Scan for the cell matching the given text and deliver its [x, y] coordinate at center. 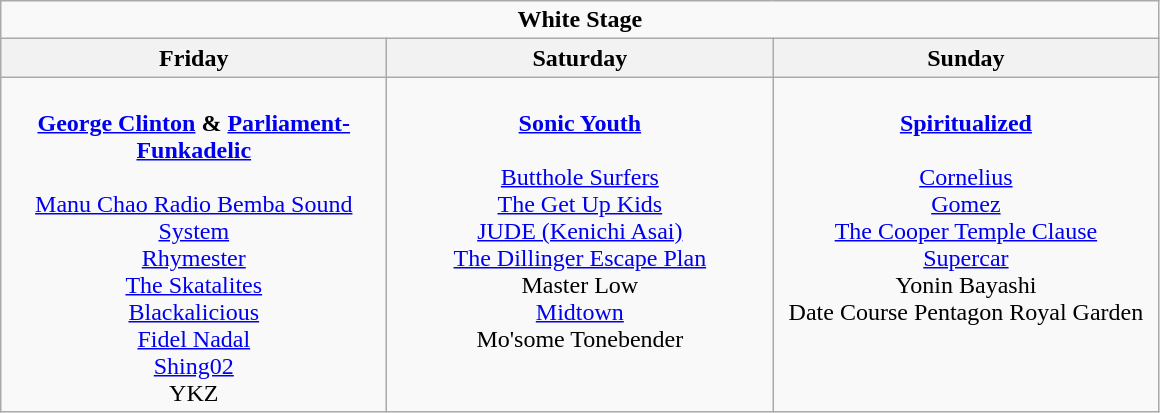
Friday [194, 58]
George Clinton & Parliament-Funkadelic Manu Chao Radio Bemba Sound System Rhymester The Skatalites Blackalicious Fidel Nadal Shing02 YKZ [194, 244]
Sonic Youth Butthole Surfers The Get Up Kids JUDE (Kenichi Asai) The Dillinger Escape Plan Master Low Midtown Mo'some Tonebender [580, 244]
Spiritualized Cornelius Gomez The Cooper Temple Clause Supercar Yonin Bayashi Date Course Pentagon Royal Garden [966, 244]
Saturday [580, 58]
White Stage [580, 20]
Sunday [966, 58]
